Identify which cell holds the provided text, then report its [x, y] central coordinate. 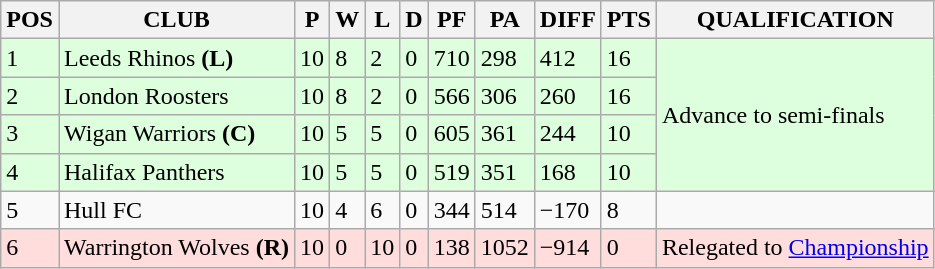
306 [504, 96]
Warrington Wolves (R) [176, 248]
PTS [628, 20]
566 [452, 96]
L [382, 20]
CLUB [176, 20]
W [348, 20]
London Roosters [176, 96]
PF [452, 20]
Leeds Rhinos (L) [176, 58]
260 [568, 96]
DIFF [568, 20]
351 [504, 172]
298 [504, 58]
244 [568, 134]
710 [452, 58]
519 [452, 172]
Hull FC [176, 210]
PA [504, 20]
514 [504, 210]
POS [30, 20]
412 [568, 58]
138 [452, 248]
168 [568, 172]
−914 [568, 248]
344 [452, 210]
Relegated to Championship [795, 248]
QUALIFICATION [795, 20]
1 [30, 58]
P [312, 20]
605 [452, 134]
3 [30, 134]
Wigan Warriors (C) [176, 134]
1052 [504, 248]
Advance to semi-finals [795, 115]
361 [504, 134]
−170 [568, 210]
Halifax Panthers [176, 172]
D [414, 20]
